From the cell containing the given text, extract its center point as (x, y) coordinate. 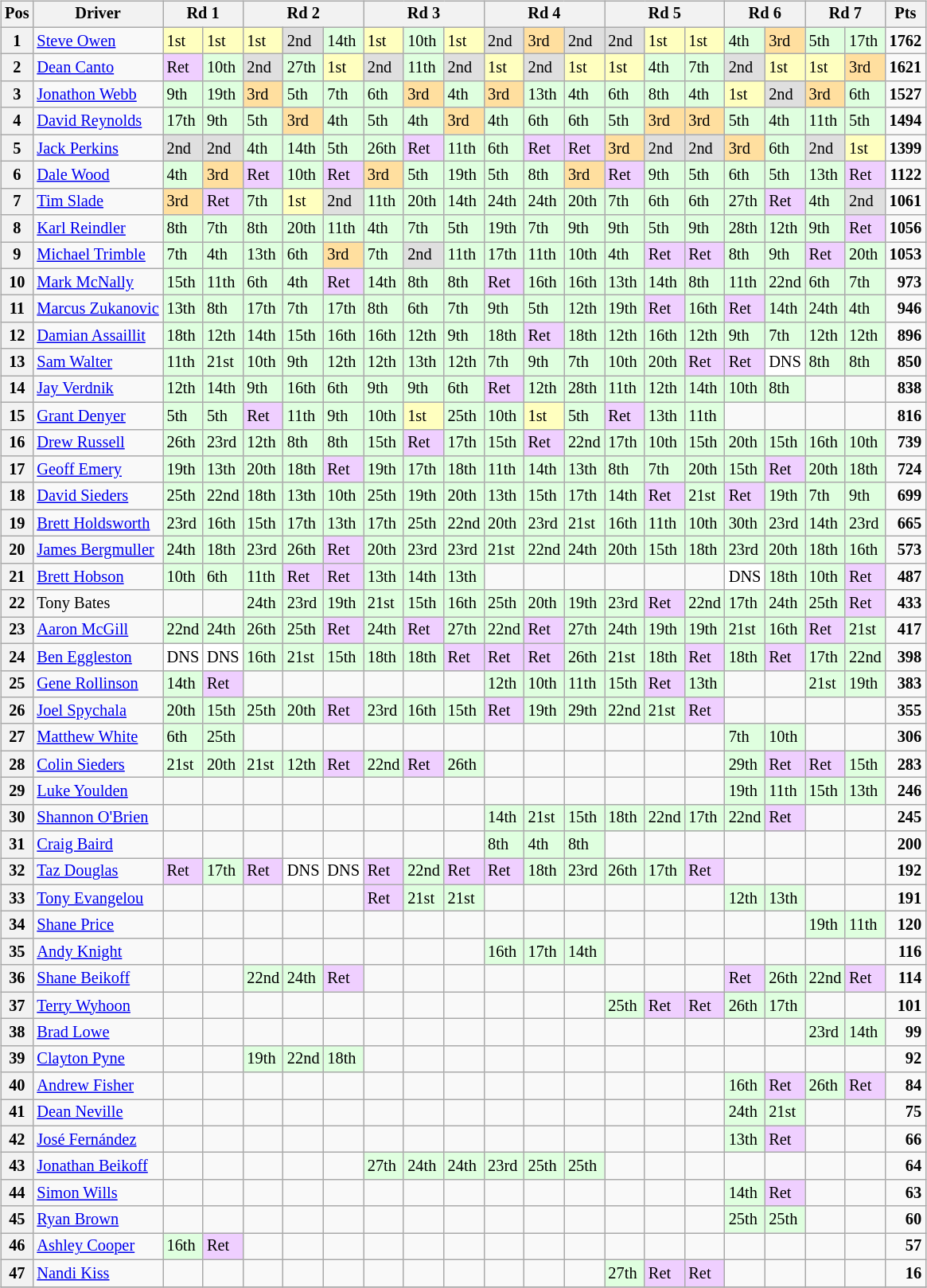
40 (17, 1086)
10 (17, 282)
Marcus Zukanovic (97, 309)
896 (906, 336)
Jonathon Webb (97, 95)
64 (906, 1166)
Terry Wyhoon (97, 1005)
114 (906, 978)
99 (906, 1032)
Craig Baird (97, 845)
17 (17, 470)
Michael Trimble (97, 256)
Mark McNally (97, 282)
30 (17, 818)
Jack Perkins (97, 148)
1399 (906, 148)
Karl Reindler (97, 228)
8 (17, 228)
Colin Sieders (97, 764)
355 (906, 711)
245 (906, 818)
19 (17, 523)
Pts (906, 14)
1494 (906, 121)
34 (17, 925)
27 (17, 737)
45 (17, 1220)
573 (906, 550)
Joel Spychala (97, 711)
60 (906, 1220)
84 (906, 1086)
1056 (906, 228)
850 (906, 362)
Gene Rollinson (97, 684)
101 (906, 1005)
487 (906, 576)
Dale Wood (97, 175)
739 (906, 443)
Andy Knight (97, 952)
37 (17, 1005)
724 (906, 470)
6 (17, 175)
30th (745, 523)
28 (17, 764)
José Fernández (97, 1139)
David Reynolds (97, 121)
Aaron McGill (97, 630)
7 (17, 201)
21 (17, 576)
66 (906, 1139)
2 (17, 68)
9 (17, 256)
699 (906, 496)
Grant Denyer (97, 416)
Brad Lowe (97, 1032)
417 (906, 630)
12 (17, 336)
1 (17, 41)
192 (906, 872)
1122 (906, 175)
11 (17, 309)
Shannon O'Brien (97, 818)
Simon Wills (97, 1193)
36 (17, 978)
35 (17, 952)
Sam Walter (97, 362)
Rd 3 (423, 14)
42 (17, 1139)
Drew Russell (97, 443)
Dean Neville (97, 1113)
3 (17, 95)
Pos (17, 14)
306 (906, 737)
Rd 4 (544, 14)
Ryan Brown (97, 1220)
383 (906, 684)
29 (17, 791)
39 (17, 1059)
1527 (906, 95)
Ben Eggleston (97, 657)
75 (906, 1113)
92 (906, 1059)
47 (17, 1273)
25 (17, 684)
43 (17, 1166)
433 (906, 603)
24 (17, 657)
44 (17, 1193)
946 (906, 309)
Clayton Pyne (97, 1059)
1053 (906, 256)
38 (17, 1032)
14 (17, 389)
31 (17, 845)
838 (906, 389)
18 (17, 496)
Tony Bates (97, 603)
1061 (906, 201)
James Bergmuller (97, 550)
Rd 2 (304, 14)
63 (906, 1193)
Andrew Fisher (97, 1086)
Matthew White (97, 737)
Shane Price (97, 925)
Damian Assaillit (97, 336)
Taz Douglas (97, 872)
Brett Holdsworth (97, 523)
Geoff Emery (97, 470)
Brett Hobson (97, 576)
Rd 7 (845, 14)
Luke Youlden (97, 791)
Tony Evangelou (97, 898)
Dean Canto (97, 68)
Tim Slade (97, 201)
1621 (906, 68)
26 (17, 711)
665 (906, 523)
23 (17, 630)
120 (906, 925)
200 (906, 845)
Nandi Kiss (97, 1273)
46 (17, 1247)
191 (906, 898)
4 (17, 121)
33 (17, 898)
973 (906, 282)
Rd 1 (204, 14)
Jay Verdnik (97, 389)
13 (17, 362)
20 (17, 550)
David Sieders (97, 496)
32 (17, 872)
283 (906, 764)
15 (17, 416)
Rd 6 (765, 14)
116 (906, 952)
Rd 5 (665, 14)
816 (906, 416)
246 (906, 791)
Shane Beikoff (97, 978)
41 (17, 1113)
1762 (906, 41)
398 (906, 657)
Jonathan Beikoff (97, 1166)
57 (906, 1247)
22 (17, 603)
Ashley Cooper (97, 1247)
Driver (97, 14)
Steve Owen (97, 41)
5 (17, 148)
